Capture the cell that displays the provided text and extract its [X, Y] central coordinate. 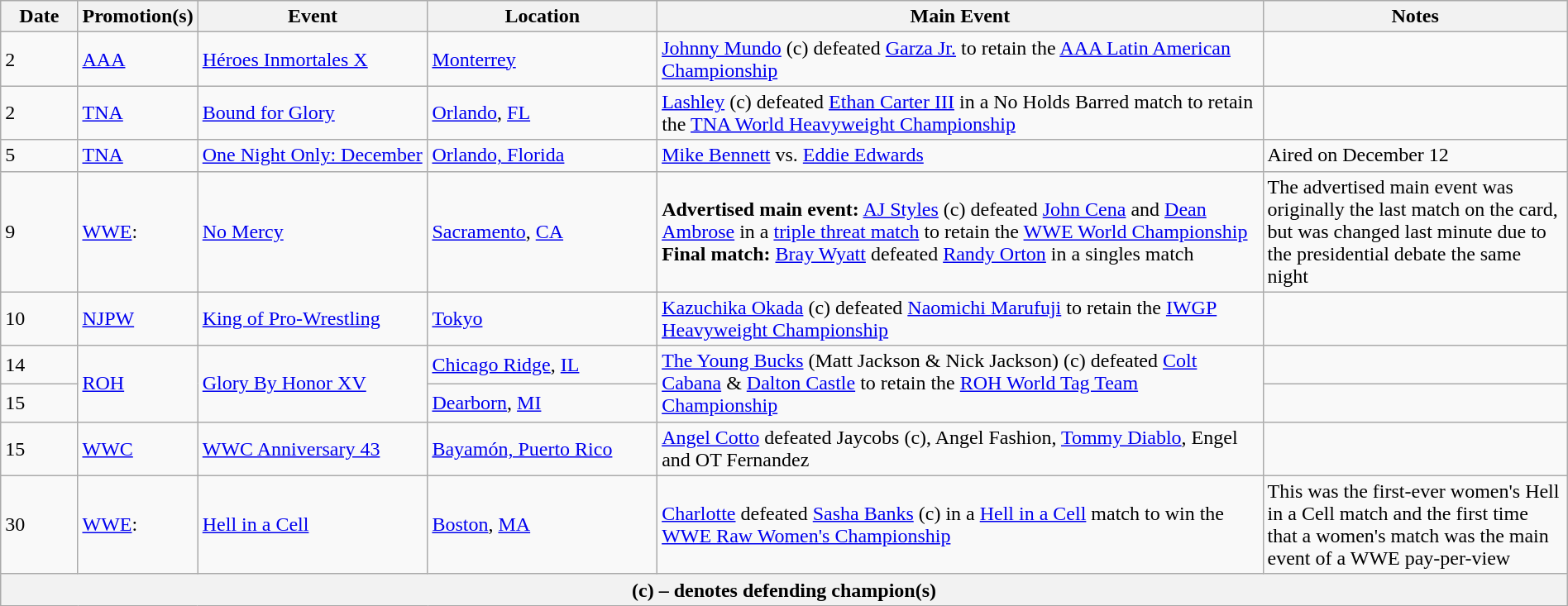
Charlotte defeated Sasha Banks (c) in a Hell in a Cell match to win the WWE Raw Women's Championship [960, 524]
5 [40, 155]
30 [40, 524]
Orlando, Florida [543, 155]
Aired on December 12 [1415, 155]
The Young Bucks (Matt Jackson & Nick Jackson) (c) defeated Colt Cabana & Dalton Castle to retain the ROH World Tag Team Championship [960, 384]
Boston, MA [543, 524]
Notes [1415, 17]
No Mercy [313, 231]
Chicago Ridge, IL [543, 365]
Lashley (c) defeated Ethan Carter III in a No Holds Barred match to retain the TNA World Heavyweight Championship [960, 112]
Mike Bennett vs. Eddie Edwards [960, 155]
WWC [137, 448]
14 [40, 365]
Johnny Mundo (c) defeated Garza Jr. to retain the AAA Latin American Championship [960, 60]
9 [40, 231]
NJPW [137, 319]
Orlando, FL [543, 112]
Hell in a Cell [313, 524]
This was the first-ever women's Hell in a Cell match and the first time that a women's match was the main event of a WWE pay-per-view [1415, 524]
The advertised main event was originally the last match on the card, but was changed last minute due to the presidential debate the same night [1415, 231]
(c) – denotes defending champion(s) [784, 589]
Event [313, 17]
Promotion(s) [137, 17]
Bayamón, Puerto Rico [543, 448]
Sacramento, CA [543, 231]
Héroes Inmortales X [313, 60]
Date [40, 17]
Tokyo [543, 319]
Main Event [960, 17]
WWC Anniversary 43 [313, 448]
ROH [137, 384]
Dearborn, MI [543, 403]
AAA [137, 60]
Bound for Glory [313, 112]
10 [40, 319]
Monterrey [543, 60]
Kazuchika Okada (c) defeated Naomichi Marufuji to retain the IWGP Heavyweight Championship [960, 319]
Location [543, 17]
Glory By Honor XV [313, 384]
One Night Only: December [313, 155]
Angel Cotto defeated Jaycobs (c), Angel Fashion, Tommy Diablo, Engel and OT Fernandez [960, 448]
King of Pro-Wrestling [313, 319]
